Return [x, y] of the center of cell containing provided text 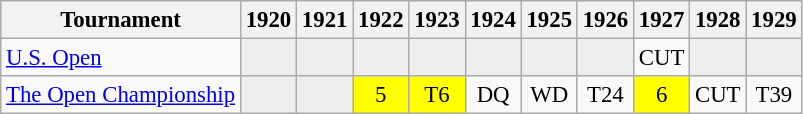
1923 [437, 20]
1922 [381, 20]
1928 [718, 20]
The Open Championship [121, 95]
T24 [605, 95]
1920 [268, 20]
1929 [774, 20]
6 [661, 95]
5 [381, 95]
1925 [549, 20]
1926 [605, 20]
Tournament [121, 20]
T6 [437, 95]
1921 [325, 20]
U.S. Open [121, 58]
DQ [493, 95]
1927 [661, 20]
T39 [774, 95]
1924 [493, 20]
WD [549, 95]
